Identify which cell holds the provided text, then report its (x, y) central coordinate. 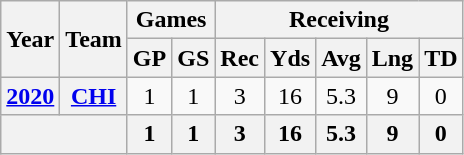
TD (441, 58)
CHI (94, 96)
Year (30, 39)
Yds (290, 58)
Avg (342, 58)
GP (149, 58)
GS (194, 58)
Team (94, 39)
Receiving (339, 20)
2020 (30, 96)
Rec (240, 58)
Lng (392, 58)
Games (170, 20)
